From the cell containing the given text, extract its center point as (X, Y) coordinate. 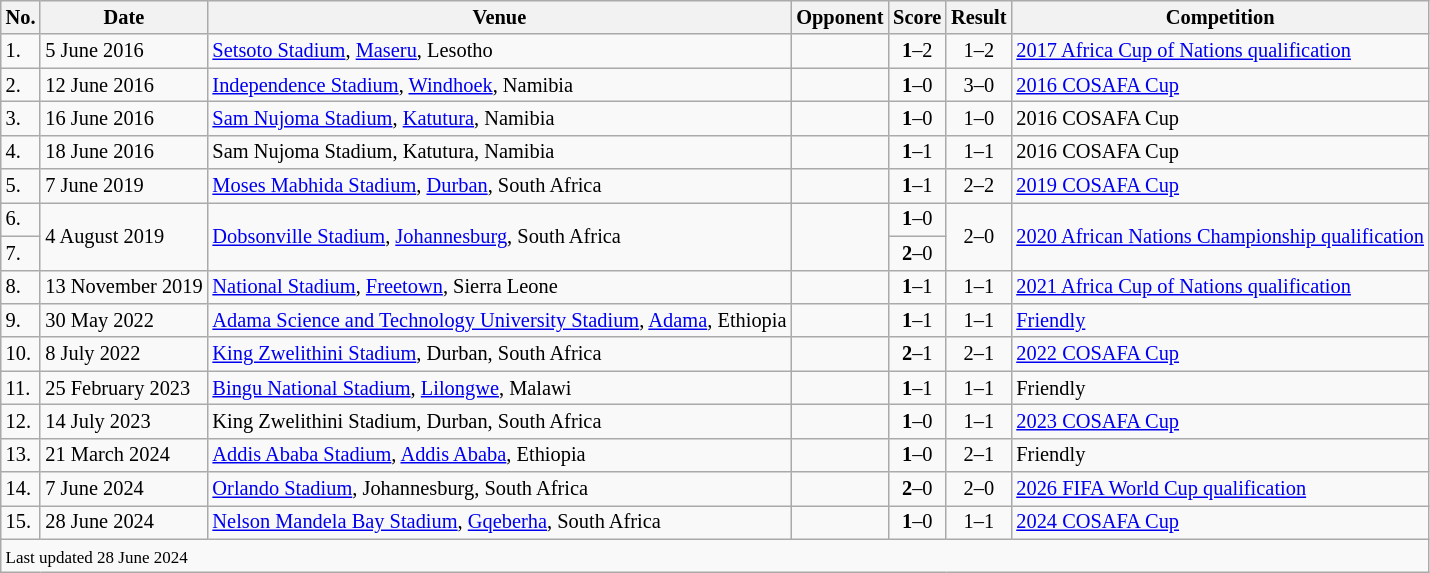
8. (21, 287)
2021 Africa Cup of Nations qualification (1220, 287)
2024 COSAFA Cup (1220, 522)
25 February 2023 (124, 388)
2020 African Nations Championship qualification (1220, 236)
1. (21, 51)
2026 FIFA World Cup qualification (1220, 489)
Nelson Mandela Bay Stadium, Gqeberha, South Africa (500, 522)
4. (21, 152)
12. (21, 421)
5 June 2016 (124, 51)
Orlando Stadium, Johannesburg, South Africa (500, 489)
2–2 (978, 186)
2023 COSAFA Cup (1220, 421)
13. (21, 455)
Score (917, 17)
7 June 2024 (124, 489)
2017 Africa Cup of Nations qualification (1220, 51)
6. (21, 219)
National Stadium, Freetown, Sierra Leone (500, 287)
12 June 2016 (124, 85)
Addis Ababa Stadium, Addis Ababa, Ethiopia (500, 455)
16 June 2016 (124, 118)
14 July 2023 (124, 421)
2019 COSAFA Cup (1220, 186)
11. (21, 388)
21 March 2024 (124, 455)
4 August 2019 (124, 236)
Moses Mabhida Stadium, Durban, South Africa (500, 186)
Adama Science and Technology University Stadium, Adama, Ethiopia (500, 320)
14. (21, 489)
7. (21, 253)
5. (21, 186)
3. (21, 118)
Opponent (840, 17)
15. (21, 522)
13 November 2019 (124, 287)
8 July 2022 (124, 354)
2. (21, 85)
Date (124, 17)
28 June 2024 (124, 522)
Setsoto Stadium, Maseru, Lesotho (500, 51)
9. (21, 320)
No. (21, 17)
18 June 2016 (124, 152)
Last updated 28 June 2024 (715, 556)
10. (21, 354)
7 June 2019 (124, 186)
Dobsonville Stadium, Johannesburg, South Africa (500, 236)
Independence Stadium, Windhoek, Namibia (500, 85)
Result (978, 17)
2022 COSAFA Cup (1220, 354)
Venue (500, 17)
3–0 (978, 85)
Competition (1220, 17)
30 May 2022 (124, 320)
Bingu National Stadium, Lilongwe, Malawi (500, 388)
